Pinpoint the cell where the given text exists, returning its (x, y) midpoint coordinate. 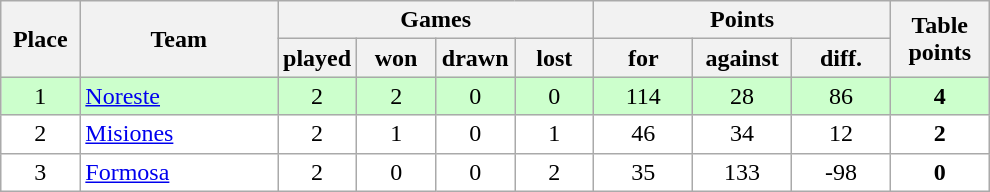
4 (940, 96)
lost (554, 58)
35 (644, 172)
Place (40, 39)
28 (742, 96)
Formosa (179, 172)
against (742, 58)
Tablepoints (940, 39)
114 (644, 96)
3 (40, 172)
12 (842, 134)
played (318, 58)
diff. (842, 58)
46 (644, 134)
Noreste (179, 96)
Games (436, 20)
34 (742, 134)
86 (842, 96)
-98 (842, 172)
133 (742, 172)
Misiones (179, 134)
for (644, 58)
Team (179, 39)
drawn (476, 58)
Points (742, 20)
won (396, 58)
